Identify which cell holds the provided text, then report its [X, Y] central coordinate. 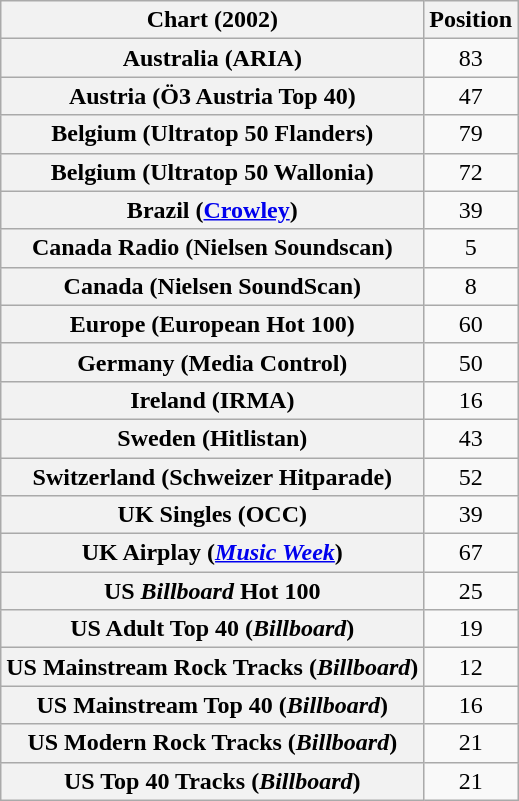
Germany (Media Control) [212, 362]
8 [471, 286]
25 [471, 591]
Canada Radio (Nielsen Soundscan) [212, 248]
Brazil (Crowley) [212, 210]
Canada (Nielsen SoundScan) [212, 286]
Position [471, 20]
12 [471, 667]
83 [471, 58]
50 [471, 362]
UK Airplay (Music Week) [212, 553]
43 [471, 438]
US Adult Top 40 (Billboard) [212, 629]
47 [471, 96]
Ireland (IRMA) [212, 400]
52 [471, 477]
Sweden (Hitlistan) [212, 438]
Switzerland (Schweizer Hitparade) [212, 477]
US Top 40 Tracks (Billboard) [212, 781]
US Modern Rock Tracks (Billboard) [212, 743]
US Mainstream Rock Tracks (Billboard) [212, 667]
19 [471, 629]
UK Singles (OCC) [212, 515]
79 [471, 134]
Belgium (Ultratop 50 Flanders) [212, 134]
Chart (2002) [212, 20]
Europe (European Hot 100) [212, 324]
US Billboard Hot 100 [212, 591]
72 [471, 172]
Belgium (Ultratop 50 Wallonia) [212, 172]
67 [471, 553]
5 [471, 248]
US Mainstream Top 40 (Billboard) [212, 705]
60 [471, 324]
Austria (Ö3 Austria Top 40) [212, 96]
Australia (ARIA) [212, 58]
